From the cell containing the given text, extract its center point as [X, Y] coordinate. 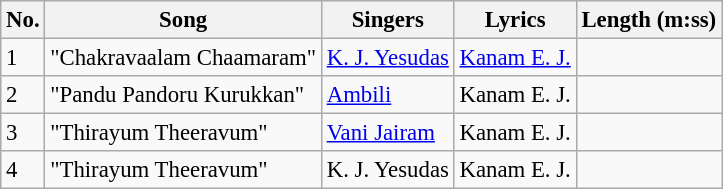
3 [23, 133]
Song [184, 20]
"Chakravaalam Chaamaram" [184, 58]
2 [23, 95]
1 [23, 58]
"Pandu Pandoru Kurukkan" [184, 95]
Ambili [388, 95]
No. [23, 20]
Length (m:ss) [648, 20]
4 [23, 170]
Vani Jairam [388, 133]
Lyrics [515, 20]
Singers [388, 20]
